Capture the cell that displays the provided text and extract its [x, y] central coordinate. 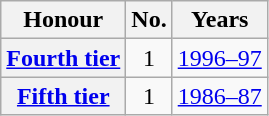
1986–87 [220, 96]
Years [220, 20]
1996–97 [220, 58]
No. [149, 20]
Fourth tier [64, 58]
Honour [64, 20]
Fifth tier [64, 96]
